Return the [x, y] coordinate for the center point of the cell that contains the specified text.  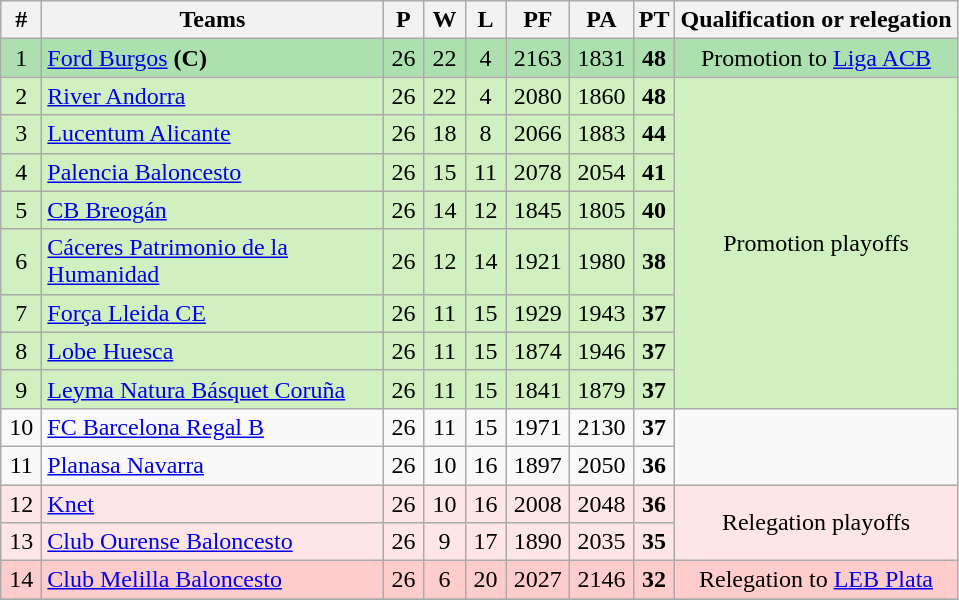
2035 [602, 542]
Club Melilla Baloncesto [212, 580]
2066 [538, 134]
PA [602, 20]
1943 [602, 313]
Ford Burgos (C) [212, 58]
PF [538, 20]
7 [22, 313]
Planasa Navarra [212, 465]
32 [654, 580]
1831 [602, 58]
2008 [538, 503]
2050 [602, 465]
Leyma Natura Básquet Coruña [212, 389]
Promotion playoffs [816, 243]
PT [654, 20]
1879 [602, 389]
3 [22, 134]
Palencia Baloncesto [212, 172]
2027 [538, 580]
Promotion to Liga ACB [816, 58]
2054 [602, 172]
Lucentum Alicante [212, 134]
17 [486, 542]
Força Lleida CE [212, 313]
5 [22, 210]
1921 [538, 262]
Relegation playoffs [816, 522]
2078 [538, 172]
18 [444, 134]
P [404, 20]
1946 [602, 351]
1841 [538, 389]
W [444, 20]
41 [654, 172]
2 [22, 96]
FC Barcelona Regal B [212, 427]
1897 [538, 465]
1980 [602, 262]
44 [654, 134]
2163 [538, 58]
2146 [602, 580]
Teams [212, 20]
CB Breogán [212, 210]
Qualification or relegation [816, 20]
1 [22, 58]
# [22, 20]
1971 [538, 427]
Knet [212, 503]
1929 [538, 313]
L [486, 20]
Club Ourense Baloncesto [212, 542]
1845 [538, 210]
38 [654, 262]
Cáceres Patrimonio de la Humanidad [212, 262]
1890 [538, 542]
2080 [538, 96]
1883 [602, 134]
1805 [602, 210]
2130 [602, 427]
40 [654, 210]
35 [654, 542]
1874 [538, 351]
1860 [602, 96]
2048 [602, 503]
13 [22, 542]
River Andorra [212, 96]
Relegation to LEB Plata [816, 580]
Lobe Huesca [212, 351]
20 [486, 580]
